Locate the cell with the specified text and output its [X, Y] center coordinate. 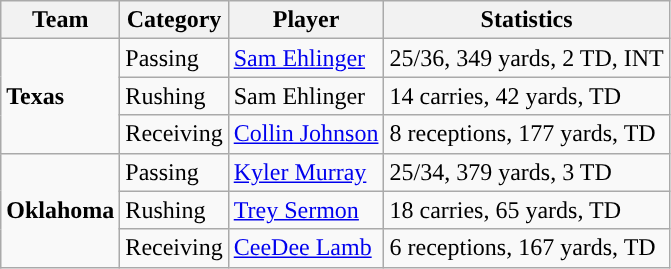
Player [306, 20]
Collin Johnson [306, 134]
Statistics [526, 20]
25/34, 379 yards, 3 TD [526, 172]
Team [60, 20]
Oklahoma [60, 210]
25/36, 349 yards, 2 TD, INT [526, 58]
Texas [60, 96]
Trey Sermon [306, 210]
CeeDee Lamb [306, 248]
18 carries, 65 yards, TD [526, 210]
14 carries, 42 yards, TD [526, 96]
6 receptions, 167 yards, TD [526, 248]
Category [174, 20]
8 receptions, 177 yards, TD [526, 134]
Kyler Murray [306, 172]
